Return [x, y] of the center of cell containing provided text 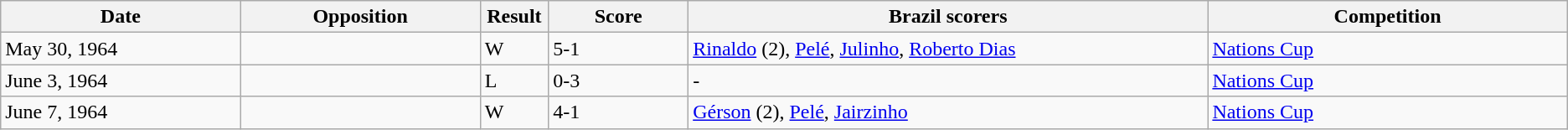
Result [514, 17]
June 3, 1964 [121, 81]
Rinaldo (2), Pelé, Julinho, Roberto Dias [948, 49]
- [948, 81]
June 7, 1964 [121, 112]
May 30, 1964 [121, 49]
Opposition [360, 17]
5-1 [618, 49]
Date [121, 17]
Brazil scorers [948, 17]
0-3 [618, 81]
L [514, 81]
Gérson (2), Pelé, Jairzinho [948, 112]
Competition [1387, 17]
Score [618, 17]
4-1 [618, 112]
